Locate the cell with the specified text and output its (X, Y) center coordinate. 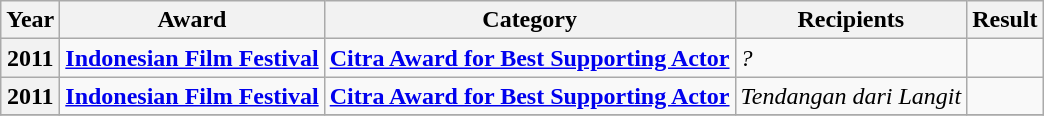
Result (1005, 20)
Year (30, 20)
Recipients (851, 20)
Award (192, 20)
Category (530, 20)
Tendangan dari Langit (851, 96)
? (851, 58)
